Identify which cell holds the provided text, then report its (x, y) central coordinate. 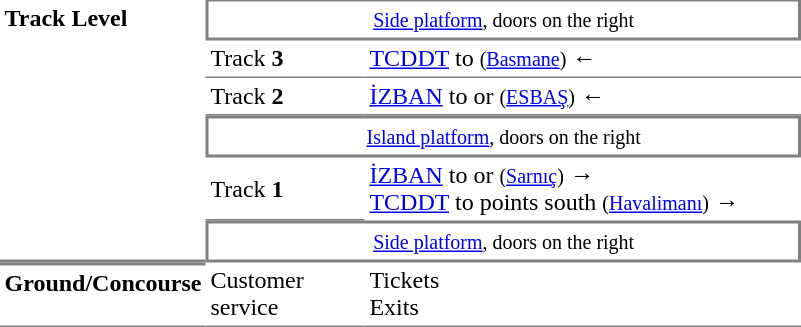
Ground/Concourse (103, 294)
Track 1 (286, 190)
İZBAN to or (Sarnıç) → TCDDT to points south (Havalimanı) → (583, 190)
TCDDT to (Basmane) ← (583, 59)
Track 2 (286, 97)
Track Level (103, 131)
TicketsExits (583, 294)
İZBAN to or (ESBAŞ) ← (583, 97)
Track 3 (286, 59)
Customer service (286, 294)
